Capture the cell that displays the provided text and extract its (x, y) central coordinate. 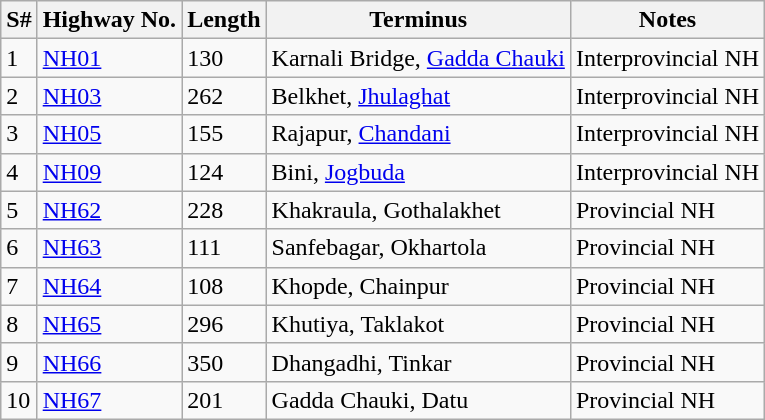
Sanfebagar, Okhartola (418, 248)
6 (19, 248)
NH01 (109, 58)
NH62 (109, 210)
296 (224, 324)
S# (19, 20)
262 (224, 96)
NH65 (109, 324)
NH67 (109, 400)
201 (224, 400)
Notes (667, 20)
NH05 (109, 134)
130 (224, 58)
NH63 (109, 248)
NH64 (109, 286)
NH66 (109, 362)
3 (19, 134)
1 (19, 58)
Gadda Chauki, Datu (418, 400)
NH09 (109, 172)
124 (224, 172)
Length (224, 20)
7 (19, 286)
4 (19, 172)
350 (224, 362)
Khopde, Chainpur (418, 286)
Khakraula, Gothalakhet (418, 210)
Khutiya, Taklakot (418, 324)
5 (19, 210)
228 (224, 210)
Belkhet, Jhulaghat (418, 96)
8 (19, 324)
Bini, Jogbuda (418, 172)
Dhangadhi, Tinkar (418, 362)
10 (19, 400)
Rajapur, Chandani (418, 134)
108 (224, 286)
Highway No. (109, 20)
Karnali Bridge, Gadda Chauki (418, 58)
NH03 (109, 96)
111 (224, 248)
9 (19, 362)
155 (224, 134)
Terminus (418, 20)
2 (19, 96)
